Return [x, y] of the center of cell containing provided text 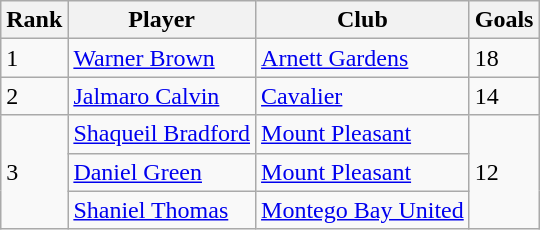
12 [504, 172]
14 [504, 96]
Warner Brown [162, 58]
1 [34, 58]
Shaniel Thomas [162, 210]
2 [34, 96]
Player [162, 20]
Daniel Green [162, 172]
Shaqueil Bradford [162, 134]
Goals [504, 20]
Arnett Gardens [363, 58]
3 [34, 172]
Jalmaro Calvin [162, 96]
Cavalier [363, 96]
Club [363, 20]
Rank [34, 20]
Montego Bay United [363, 210]
18 [504, 58]
